Detect which cell encompasses the target text, then output its (X, Y) center coordinate. 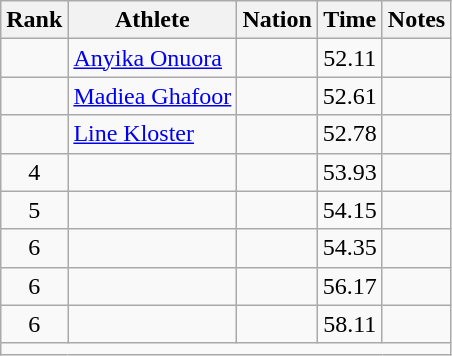
Anyika Onuora (152, 58)
4 (34, 172)
Madiea Ghafoor (152, 96)
54.15 (350, 210)
56.17 (350, 286)
52.61 (350, 96)
Athlete (152, 20)
Time (350, 20)
52.78 (350, 134)
Line Kloster (152, 134)
58.11 (350, 324)
5 (34, 210)
Notes (416, 20)
54.35 (350, 248)
Rank (34, 20)
Nation (277, 20)
53.93 (350, 172)
52.11 (350, 58)
